Return the (x, y) coordinate for the center point of the cell that contains the specified text.  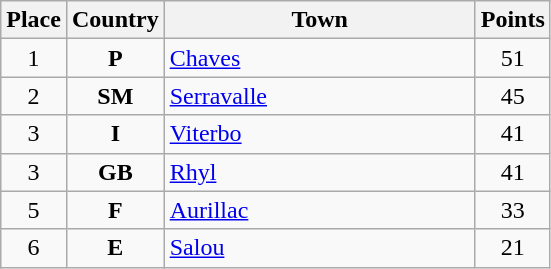
45 (512, 96)
2 (34, 96)
P (115, 58)
21 (512, 248)
Serravalle (320, 96)
Points (512, 20)
Country (115, 20)
GB (115, 172)
F (115, 210)
Chaves (320, 58)
Viterbo (320, 134)
Rhyl (320, 172)
6 (34, 248)
51 (512, 58)
Place (34, 20)
1 (34, 58)
SM (115, 96)
I (115, 134)
Aurillac (320, 210)
33 (512, 210)
Salou (320, 248)
Town (320, 20)
5 (34, 210)
E (115, 248)
